Identify which cell holds the provided text, then report its (x, y) central coordinate. 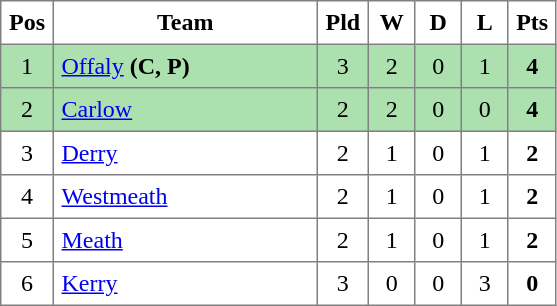
6 (27, 284)
Carlow (185, 110)
W (391, 23)
Meath (185, 240)
L (484, 23)
Derry (185, 153)
Offaly (C, P) (185, 66)
Pts (532, 23)
Pld (342, 23)
Westmeath (185, 197)
D (438, 23)
Team (185, 23)
Kerry (185, 284)
5 (27, 240)
Pos (27, 23)
